Identify which cell holds the provided text, then report its (x, y) central coordinate. 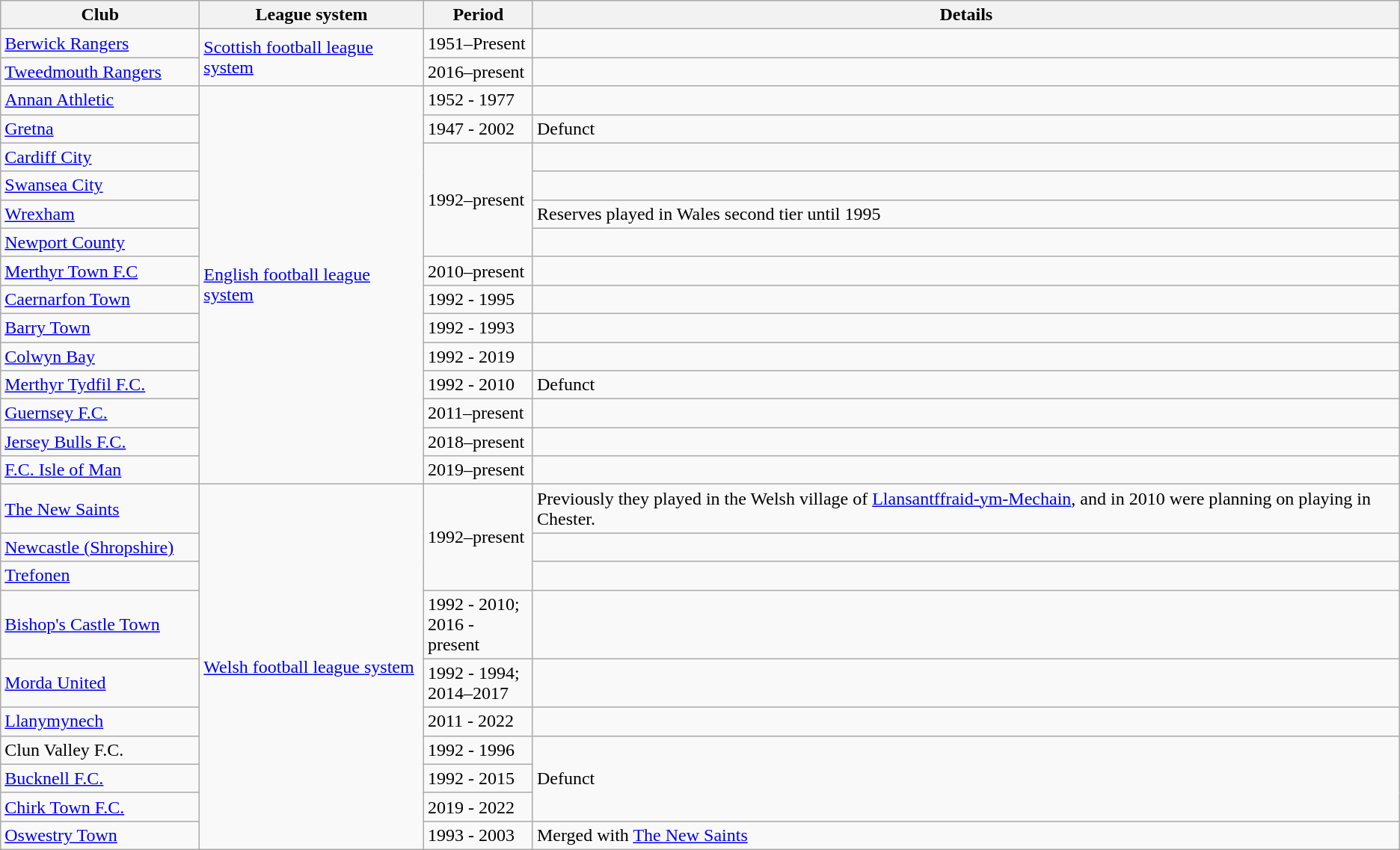
F.C. Isle of Man (100, 470)
Newport County (100, 242)
Period (478, 15)
Reserves played in Wales second tier until 1995 (966, 214)
Barry Town (100, 327)
Annan Athletic (100, 100)
Caernarfon Town (100, 299)
Gretna (100, 129)
English football league system (312, 286)
2010–present (478, 271)
Bucknell F.C. (100, 778)
Llanymynech (100, 721)
League system (312, 15)
2011 - 2022 (478, 721)
Club (100, 15)
1992 - 1993 (478, 327)
Bishop's Castle Town (100, 624)
Trefonen (100, 576)
2016–present (478, 72)
Merged with The New Saints (966, 835)
Scottish football league system (312, 58)
Chirk Town F.C. (100, 807)
1947 - 2002 (478, 129)
1951–Present (478, 43)
2011–present (478, 413)
Oswestry Town (100, 835)
2019–present (478, 470)
Swansea City (100, 185)
Merthyr Town F.C (100, 271)
Newcastle (Shropshire) (100, 547)
Previously they played in the Welsh village of Llansantffraid-ym-Mechain, and in 2010 were planning on playing in Chester. (966, 508)
1992 - 2010;2016 - present (478, 624)
Tweedmouth Rangers (100, 72)
1992 - 1994;2014–2017 (478, 683)
The New Saints (100, 508)
Wrexham (100, 214)
1992 - 1996 (478, 750)
2019 - 2022 (478, 807)
1992 - 1995 (478, 299)
Colwyn Bay (100, 357)
1952 - 1977 (478, 100)
2018–present (478, 442)
Berwick Rangers (100, 43)
1992 - 2015 (478, 778)
Morda United (100, 683)
Details (966, 15)
1993 - 2003 (478, 835)
1992 - 2019 (478, 357)
1992 - 2010 (478, 385)
Cardiff City (100, 157)
Clun Valley F.C. (100, 750)
Guernsey F.C. (100, 413)
Merthyr Tydfil F.C. (100, 385)
Welsh football league system (312, 667)
Jersey Bulls F.C. (100, 442)
